Determine the (x, y) coordinate at the center of the cell enclosing the given text.  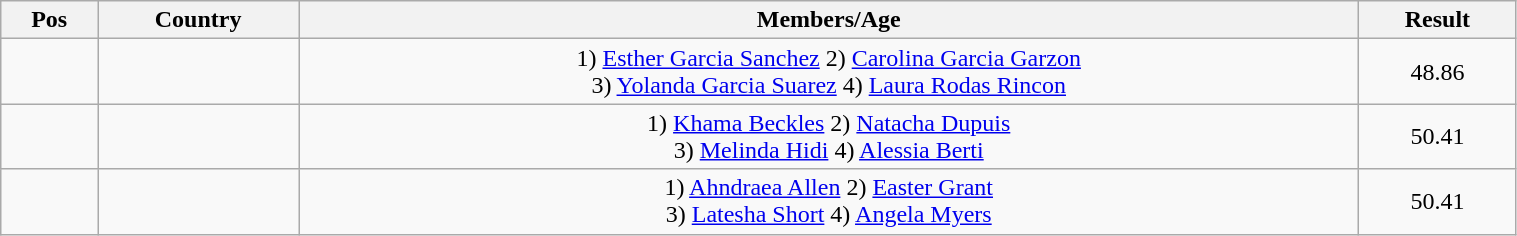
48.86 (1438, 72)
Country (198, 20)
1) Esther Garcia Sanchez 2) Carolina Garcia Garzon3) Yolanda Garcia Suarez 4) Laura Rodas Rincon (829, 72)
1) Ahndraea Allen 2) Easter Grant3) Latesha Short 4) Angela Myers (829, 202)
Pos (50, 20)
Members/Age (829, 20)
Result (1438, 20)
1) Khama Beckles 2) Natacha Dupuis3) Melinda Hidi 4) Alessia Berti (829, 136)
